Search for the cell housing the specified text and yield its [X, Y] center coordinate. 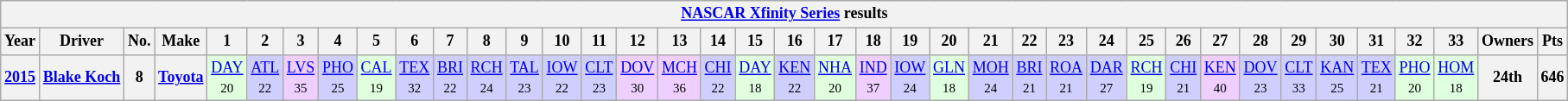
IND37 [873, 78]
DAY20 [227, 78]
CAL19 [377, 78]
IOW24 [911, 78]
CHI22 [718, 78]
646 [1552, 78]
Year [21, 41]
29 [1299, 41]
Pts [1552, 41]
TEX21 [1377, 78]
25 [1146, 41]
DOV23 [1260, 78]
33 [1457, 41]
MOH24 [990, 78]
31 [1377, 41]
11 [600, 41]
ROA21 [1066, 78]
24 [1106, 41]
20 [949, 41]
13 [680, 41]
26 [1184, 41]
RCH19 [1146, 78]
GLN18 [949, 78]
BRI22 [451, 78]
15 [755, 41]
CLT33 [1299, 78]
KEN40 [1220, 78]
32 [1415, 41]
DAR27 [1106, 78]
IOW22 [562, 78]
DOV30 [638, 78]
MCH36 [680, 78]
DAY18 [755, 78]
Owners [1508, 41]
RCH24 [486, 78]
Blake Koch [81, 78]
16 [795, 41]
HOM18 [1457, 78]
5 [377, 41]
28 [1260, 41]
KEN22 [795, 78]
6 [415, 41]
19 [911, 41]
Toyota [181, 78]
CHI21 [1184, 78]
BRI21 [1030, 78]
2 [265, 41]
3 [301, 41]
2015 [21, 78]
PHO20 [1415, 78]
ATL22 [265, 78]
21 [990, 41]
NASCAR Xfinity Series results [784, 14]
14 [718, 41]
1 [227, 41]
23 [1066, 41]
Driver [81, 41]
7 [451, 41]
KAN25 [1337, 78]
22 [1030, 41]
NHA20 [835, 78]
TEX32 [415, 78]
Make [181, 41]
18 [873, 41]
No. [140, 41]
TAL23 [524, 78]
9 [524, 41]
27 [1220, 41]
24th [1508, 78]
30 [1337, 41]
PHO25 [339, 78]
CLT23 [600, 78]
LVS35 [301, 78]
17 [835, 41]
10 [562, 41]
12 [638, 41]
4 [339, 41]
